Return (x, y) of the center of cell containing provided text 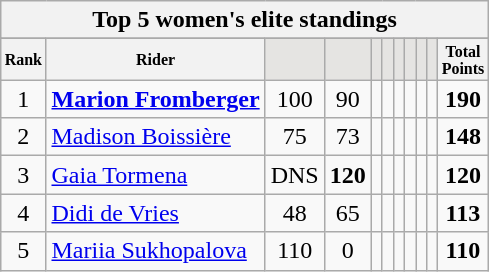
Rider (156, 60)
Marion Fromberger (156, 99)
0 (348, 251)
73 (348, 137)
65 (348, 213)
100 (294, 99)
Mariia Sukhopalova (156, 251)
Top 5 women's elite standings (244, 20)
190 (464, 99)
2 (24, 137)
113 (464, 213)
Madison Boissière (156, 137)
1 (24, 99)
Didi de Vries (156, 213)
3 (24, 175)
5 (24, 251)
75 (294, 137)
48 (294, 213)
DNS (294, 175)
90 (348, 99)
TotalPoints (464, 60)
4 (24, 213)
Rank (24, 60)
148 (464, 137)
Gaia Tormena (156, 175)
